Find where the given text appears and provide that cell's center as [x, y] coordinate. 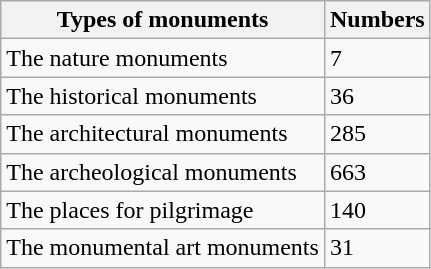
The monumental art monuments [163, 248]
The archeological monuments [163, 172]
285 [377, 134]
663 [377, 172]
31 [377, 248]
7 [377, 58]
140 [377, 210]
The architectural monuments [163, 134]
36 [377, 96]
Numbers [377, 20]
The historical monuments [163, 96]
The places for pilgrimage [163, 210]
The nature monuments [163, 58]
Types of monuments [163, 20]
